Detect which cell encompasses the target text, then output its (x, y) center coordinate. 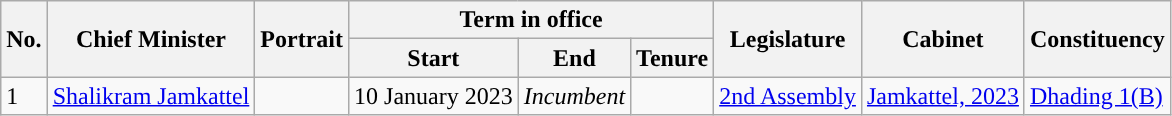
Start (434, 58)
Constituency (1097, 39)
Dhading 1(B) (1097, 96)
1 (24, 96)
Shalikram Jamkattel (151, 96)
Cabinet (942, 39)
Legislature (788, 39)
2nd Assembly (788, 96)
End (574, 58)
Chief Minister (151, 39)
Jamkattel, 2023 (942, 96)
Tenure (672, 58)
10 January 2023 (434, 96)
No. (24, 39)
Term in office (532, 20)
Incumbent (574, 96)
Portrait (302, 39)
